Return (x, y) of the center of cell containing provided text 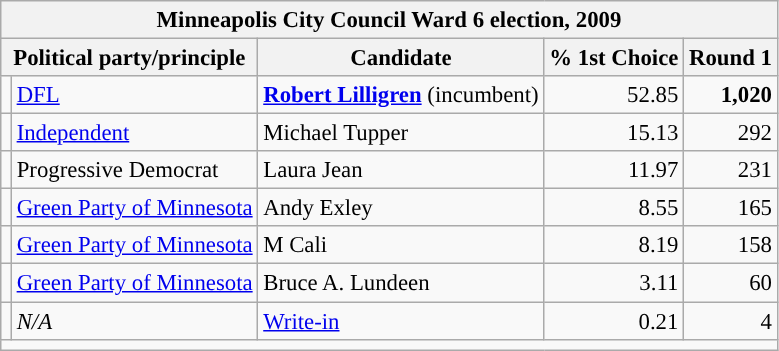
M Cali (401, 245)
165 (731, 208)
8.55 (614, 208)
Andy Exley (401, 208)
15.13 (614, 133)
% 1st Choice (614, 58)
231 (731, 170)
52.85 (614, 95)
3.11 (614, 283)
Bruce A. Lundeen (401, 283)
8.19 (614, 245)
292 (731, 133)
Laura Jean (401, 170)
60 (731, 283)
158 (731, 245)
1,020 (731, 95)
DFL (134, 95)
Round 1 (731, 58)
Minneapolis City Council Ward 6 election, 2009 (389, 20)
Robert Lilligren (incumbent) (401, 95)
Write-in (401, 321)
Michael Tupper (401, 133)
0.21 (614, 321)
11.97 (614, 170)
N/A (134, 321)
4 (731, 321)
Independent (134, 133)
Political party/principle (130, 58)
Progressive Democrat (134, 170)
Candidate (401, 58)
